Provide the [X, Y] coordinate of the cell's center where the given text is located.  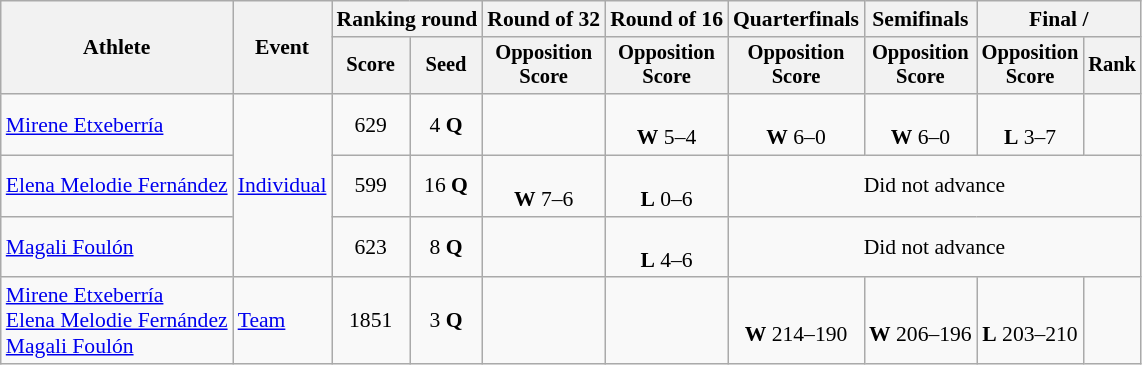
Team [282, 322]
8 Q [446, 248]
Mirene EtxeberríaElena Melodie FernándezMagali Foulón [117, 322]
Mirene Etxeberría [117, 124]
L 3–7 [1030, 124]
623 [371, 248]
Final / [1059, 19]
Quarterfinals [796, 19]
Round of 32 [544, 19]
16 Q [446, 186]
Ranking round [408, 19]
Athlete [117, 48]
599 [371, 186]
W 206–196 [920, 322]
Semifinals [920, 19]
Seed [446, 66]
Elena Melodie Fernández [117, 186]
L 203–210 [1030, 322]
L 4–6 [666, 248]
Round of 16 [666, 19]
1851 [371, 322]
4 Q [446, 124]
3 Q [446, 322]
W 214–190 [796, 322]
W 5–4 [666, 124]
629 [371, 124]
W 7–6 [544, 186]
Individual [282, 186]
L 0–6 [666, 186]
Rank [1112, 66]
Score [371, 66]
Event [282, 48]
Magali Foulón [117, 248]
